Scan for the cell matching the given text and deliver its [X, Y] coordinate at center. 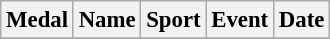
Event [240, 20]
Sport [174, 20]
Date [301, 20]
Name [107, 20]
Medal [38, 20]
